For the text-containing cell, return its midpoint in (x, y) coordinate format. 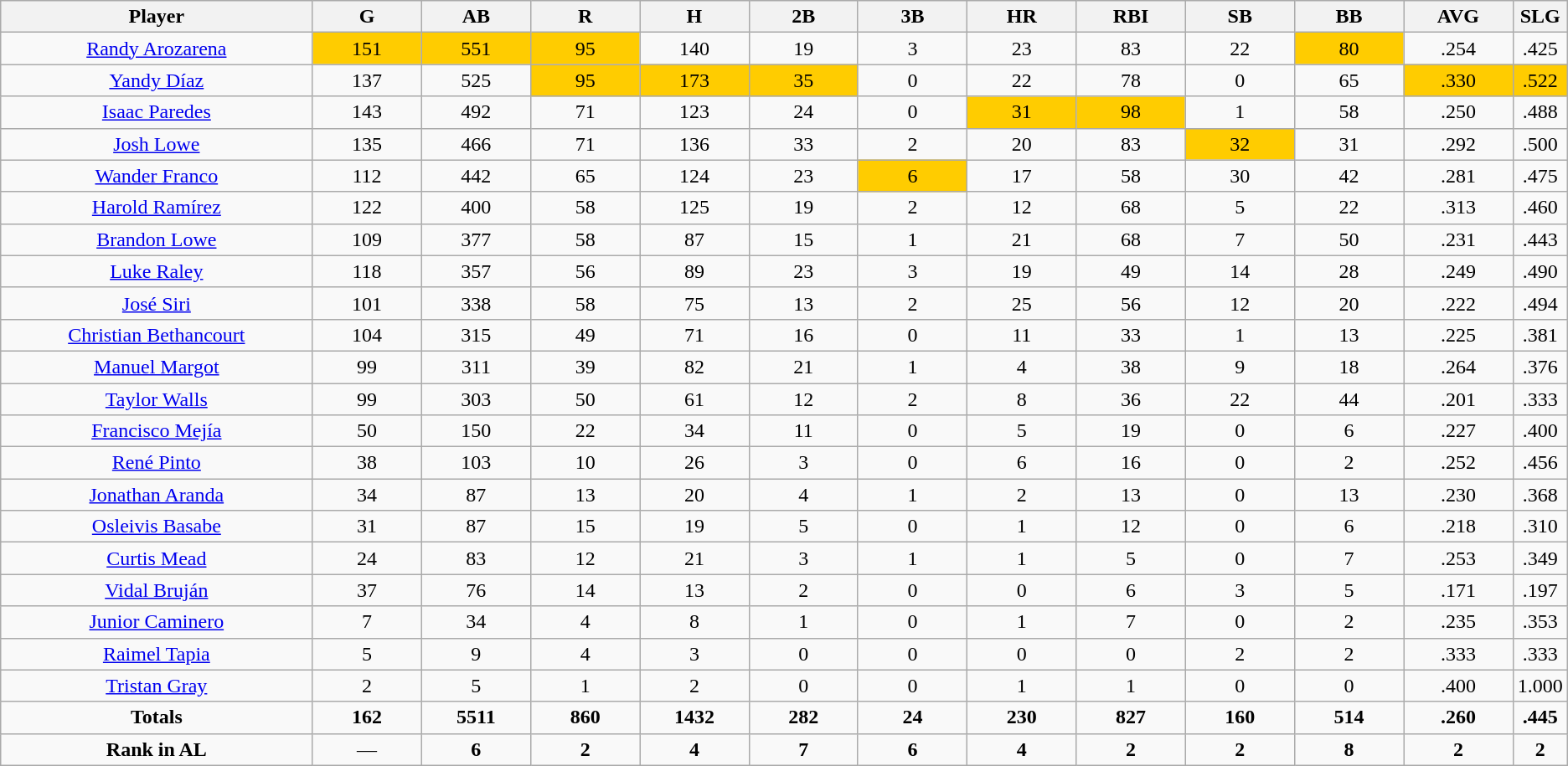
Junior Caminero (157, 622)
Christian Bethancourt (157, 335)
30 (1240, 176)
357 (476, 271)
3B (912, 17)
Isaac Paredes (157, 112)
44 (1349, 399)
123 (694, 112)
173 (694, 80)
.494 (1540, 303)
122 (367, 208)
.349 (1540, 558)
230 (1022, 717)
160 (1240, 717)
.330 (1458, 80)
SLG (1540, 17)
103 (476, 463)
.197 (1540, 590)
.230 (1458, 495)
125 (694, 208)
492 (476, 112)
Josh Lowe (157, 144)
AVG (1458, 17)
.281 (1458, 176)
150 (476, 431)
.368 (1540, 495)
.381 (1540, 335)
140 (694, 49)
338 (476, 303)
101 (367, 303)
— (367, 749)
Francisco Mejía (157, 431)
.250 (1458, 112)
32 (1240, 144)
551 (476, 49)
.264 (1458, 367)
Manuel Margot (157, 367)
Yandy Díaz (157, 80)
Player (157, 17)
.310 (1540, 527)
28 (1349, 271)
466 (476, 144)
Raimel Tapia (157, 654)
5511 (476, 717)
525 (476, 80)
.490 (1540, 271)
RBI (1131, 17)
124 (694, 176)
.252 (1458, 463)
Tristan Gray (157, 686)
.260 (1458, 717)
.445 (1540, 717)
315 (476, 335)
75 (694, 303)
.460 (1540, 208)
AB (476, 17)
137 (367, 80)
1.000 (1540, 686)
17 (1022, 176)
Taylor Walls (157, 399)
78 (1131, 80)
37 (367, 590)
Osleivis Basabe (157, 527)
Brandon Lowe (157, 239)
.443 (1540, 239)
.201 (1458, 399)
136 (694, 144)
.225 (1458, 335)
42 (1349, 176)
514 (1349, 717)
.235 (1458, 622)
303 (476, 399)
118 (367, 271)
Vidal Bruján (157, 590)
18 (1349, 367)
98 (1131, 112)
112 (367, 176)
162 (367, 717)
HR (1022, 17)
.425 (1540, 49)
.222 (1458, 303)
H (694, 17)
827 (1131, 717)
377 (476, 239)
80 (1349, 49)
35 (803, 80)
.376 (1540, 367)
10 (585, 463)
.227 (1458, 431)
.231 (1458, 239)
282 (803, 717)
76 (476, 590)
René Pinto (157, 463)
311 (476, 367)
89 (694, 271)
104 (367, 335)
860 (585, 717)
.218 (1458, 527)
Jonathan Aranda (157, 495)
.292 (1458, 144)
.253 (1458, 558)
143 (367, 112)
82 (694, 367)
.353 (1540, 622)
135 (367, 144)
1432 (694, 717)
.488 (1540, 112)
61 (694, 399)
G (367, 17)
Harold Ramírez (157, 208)
José Siri (157, 303)
25 (1022, 303)
36 (1131, 399)
BB (1349, 17)
442 (476, 176)
Rank in AL (157, 749)
R (585, 17)
Curtis Mead (157, 558)
Randy Arozarena (157, 49)
Luke Raley (157, 271)
.456 (1540, 463)
SB (1240, 17)
109 (367, 239)
39 (585, 367)
400 (476, 208)
.313 (1458, 208)
.475 (1540, 176)
Wander Franco (157, 176)
.500 (1540, 144)
26 (694, 463)
.254 (1458, 49)
Totals (157, 717)
.249 (1458, 271)
.171 (1458, 590)
.522 (1540, 80)
151 (367, 49)
2B (803, 17)
